Extract the [x, y] coordinate from the center of the cell holding the provided text.  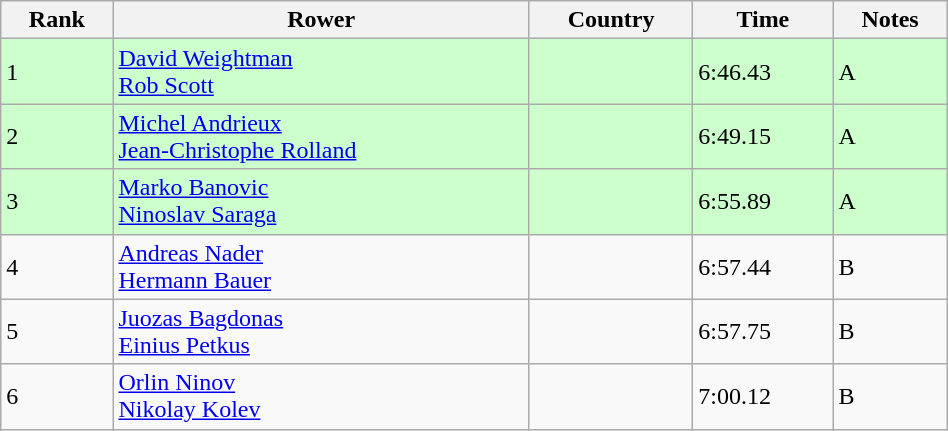
Andreas Nader Hermann Bauer [321, 266]
Notes [890, 20]
6:57.44 [763, 266]
Marko Banovic Ninoslav Saraga [321, 202]
6:55.89 [763, 202]
2 [57, 136]
5 [57, 332]
Juozas Bagdonas Einius Petkus [321, 332]
6:49.15 [763, 136]
Rower [321, 20]
6:57.75 [763, 332]
Michel AndrieuxJean-Christophe Rolland [321, 136]
7:00.12 [763, 396]
6:46.43 [763, 72]
David Weightman Rob Scott [321, 72]
Orlin Ninov Nikolay Kolev [321, 396]
6 [57, 396]
Country [610, 20]
Time [763, 20]
Rank [57, 20]
4 [57, 266]
3 [57, 202]
1 [57, 72]
